For the text-containing cell, return its midpoint in (x, y) coordinate format. 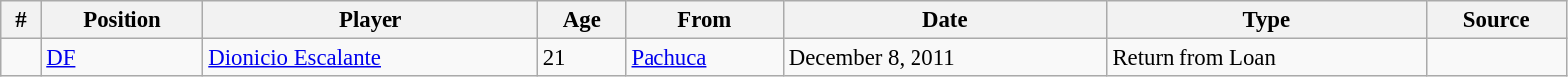
From (704, 20)
Age (582, 20)
# (21, 20)
Player (371, 20)
Type (1266, 20)
Dionicio Escalante (371, 58)
Source (1496, 20)
Date (944, 20)
December 8, 2011 (944, 58)
Return from Loan (1266, 58)
DF (122, 58)
Pachuca (704, 58)
21 (582, 58)
Position (122, 20)
